Locate the cell with the specified text and output its (x, y) center coordinate. 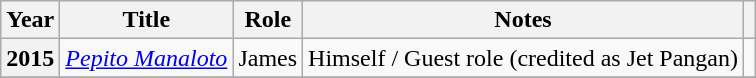
Year (30, 20)
2015 (30, 58)
Pepito Manaloto (146, 58)
Notes (524, 20)
Role (268, 20)
Himself / Guest role (credited as Jet Pangan) (524, 58)
Title (146, 20)
James (268, 58)
